Find where the given text appears and provide that cell's center as [X, Y] coordinate. 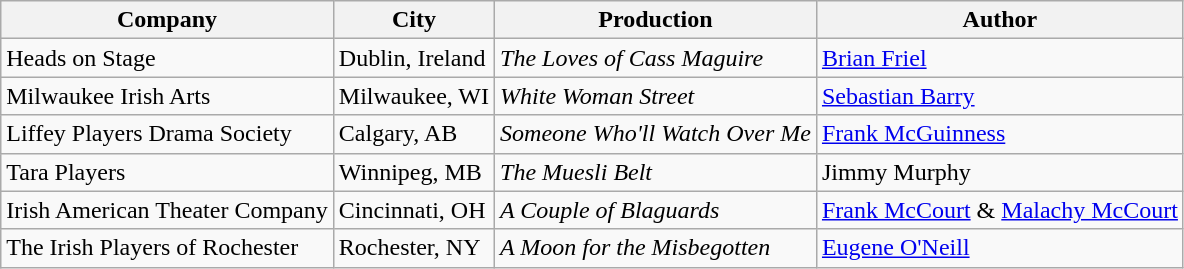
Liffey Players Drama Society [168, 134]
Milwaukee, WI [414, 96]
Dublin, Ireland [414, 58]
Production [656, 20]
Heads on Stage [168, 58]
Rochester, NY [414, 248]
Irish American Theater Company [168, 210]
A Couple of Blaguards [656, 210]
Eugene O'Neill [1000, 248]
Sebastian Barry [1000, 96]
Cincinnati, OH [414, 210]
White Woman Street [656, 96]
Author [1000, 20]
Frank McGuinness [1000, 134]
Calgary, AB [414, 134]
Someone Who'll Watch Over Me [656, 134]
Brian Friel [1000, 58]
City [414, 20]
Tara Players [168, 172]
Company [168, 20]
The Loves of Cass Maguire [656, 58]
A Moon for the Misbegotten [656, 248]
The Muesli Belt [656, 172]
Frank McCourt & Malachy McCourt [1000, 210]
Milwaukee Irish Arts [168, 96]
Jimmy Murphy [1000, 172]
Winnipeg, MB [414, 172]
The Irish Players of Rochester [168, 248]
